Find where the given text appears and provide that cell's center as (x, y) coordinate. 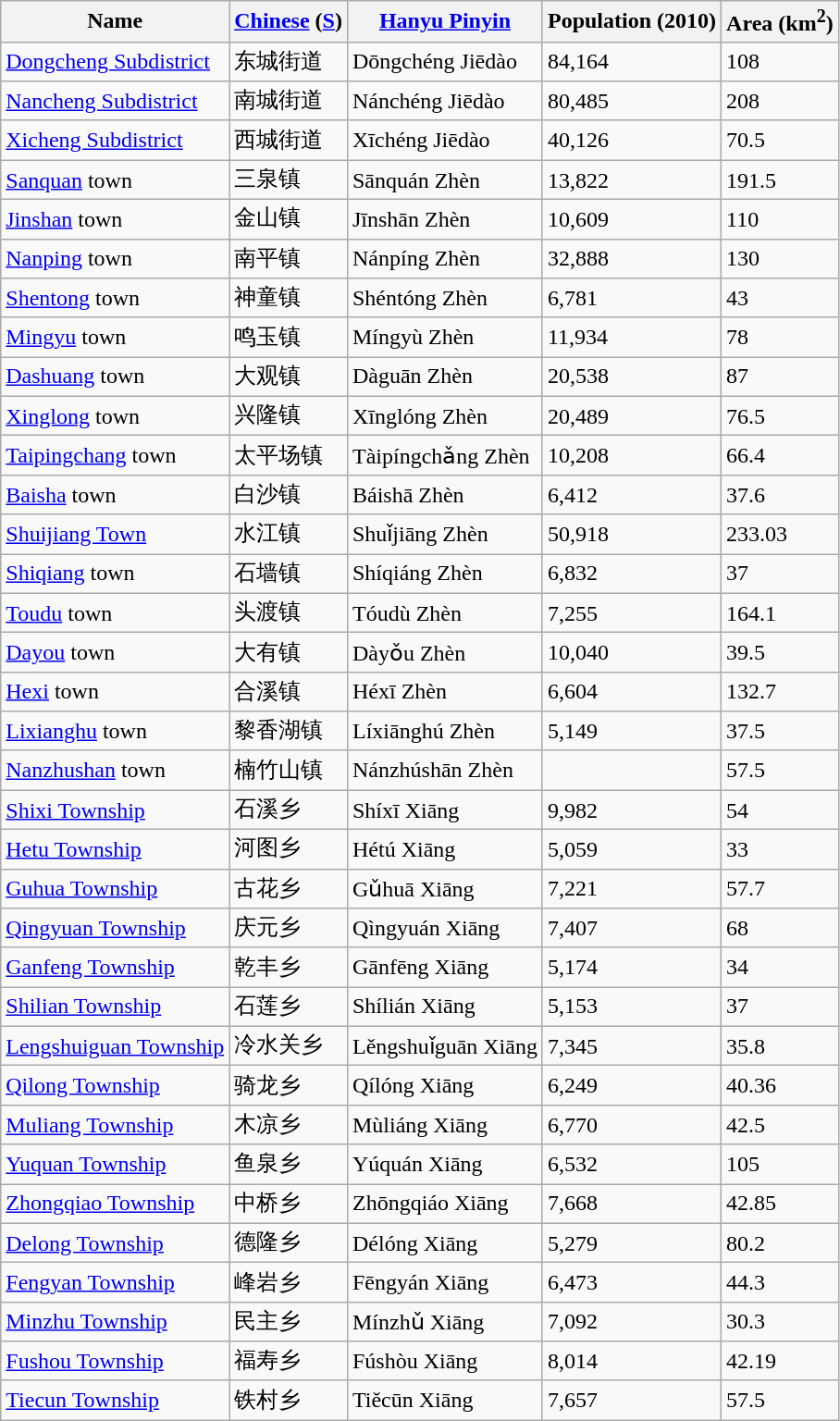
Fēngyán Xiāng (444, 1282)
Nanping town (115, 259)
5,153 (631, 1007)
Délóng Xiāng (444, 1243)
南平镇 (289, 259)
40,126 (631, 141)
河图乡 (289, 849)
42.5 (781, 1125)
164.1 (781, 612)
中桥乡 (289, 1205)
Chinese (S) (289, 22)
木凉乡 (289, 1125)
Nánchéng Jiēdào (444, 102)
110 (781, 220)
Xīnglóng Zhèn (444, 416)
Name (115, 22)
Tàipíngchǎng Zhèn (444, 455)
Shiqiang town (115, 574)
黎香湖镇 (289, 731)
105 (781, 1164)
Shuijiang Town (115, 535)
7,255 (631, 612)
石莲乡 (289, 1007)
Jinshan town (115, 220)
130 (781, 259)
6,532 (631, 1164)
Zhongqiao Township (115, 1205)
骑龙乡 (289, 1086)
Lixianghu town (115, 731)
7,668 (631, 1205)
87 (781, 377)
Shíxī Xiāng (444, 810)
Sānquán Zhèn (444, 179)
6,604 (631, 692)
楠竹山镇 (289, 770)
44.3 (781, 1282)
66.4 (781, 455)
南城街道 (289, 102)
Nánzhúshān Zhèn (444, 770)
7,092 (631, 1321)
合溪镇 (289, 692)
Tiěcūn Xiāng (444, 1401)
Population (2010) (631, 22)
20,538 (631, 377)
Tóudù Zhèn (444, 612)
金山镇 (289, 220)
37.5 (781, 731)
西城街道 (289, 141)
8,014 (631, 1362)
Qilong Township (115, 1086)
峰岩乡 (289, 1282)
神童镇 (289, 298)
三泉镇 (289, 179)
10,040 (631, 653)
Guhua Township (115, 888)
78 (781, 337)
石墙镇 (289, 574)
Nánpíng Zhèn (444, 259)
Yúquán Xiāng (444, 1164)
Tiecun Township (115, 1401)
Báishā Zhèn (444, 494)
40.36 (781, 1086)
108 (781, 61)
白沙镇 (289, 494)
Mínzhǔ Xiāng (444, 1321)
Shilian Township (115, 1007)
Dàyǒu Zhèn (444, 653)
34 (781, 968)
39.5 (781, 653)
太平场镇 (289, 455)
10,208 (631, 455)
Lengshuiguan Township (115, 1045)
Dōngchéng Jiēdào (444, 61)
5,174 (631, 968)
古花乡 (289, 888)
Fengyan Township (115, 1282)
Nancheng Subdistrict (115, 102)
Taipingchang town (115, 455)
水江镇 (289, 535)
Yuquan Township (115, 1164)
Hanyu Pinyin (444, 22)
Toudu town (115, 612)
Area (km2) (781, 22)
东城街道 (289, 61)
Hetu Township (115, 849)
Fushou Township (115, 1362)
6,781 (631, 298)
Ganfeng Township (115, 968)
5,279 (631, 1243)
大观镇 (289, 377)
Xicheng Subdistrict (115, 141)
42.19 (781, 1362)
冷水关乡 (289, 1045)
233.03 (781, 535)
33 (781, 849)
Lěngshuǐguān Xiāng (444, 1045)
68 (781, 929)
Jīnshān Zhèn (444, 220)
Xinglong town (115, 416)
80.2 (781, 1243)
Shílián Xiāng (444, 1007)
32,888 (631, 259)
Líxiānghú Zhèn (444, 731)
Shuǐjiāng Zhèn (444, 535)
208 (781, 102)
Zhōngqiáo Xiāng (444, 1205)
Shíqiáng Zhèn (444, 574)
35.8 (781, 1045)
德隆乡 (289, 1243)
7,657 (631, 1401)
Gānfēng Xiāng (444, 968)
70.5 (781, 141)
6,412 (631, 494)
Qingyuan Township (115, 929)
福寿乡 (289, 1362)
兴隆镇 (289, 416)
7,221 (631, 888)
9,982 (631, 810)
鱼泉乡 (289, 1164)
80,485 (631, 102)
Dayou town (115, 653)
42.85 (781, 1205)
76.5 (781, 416)
Qílóng Xiāng (444, 1086)
50,918 (631, 535)
民主乡 (289, 1321)
Nanzhushan town (115, 770)
Xīchéng Jiēdào (444, 141)
57.7 (781, 888)
Héxī Zhèn (444, 692)
Hexi town (115, 692)
7,345 (631, 1045)
20,489 (631, 416)
5,059 (631, 849)
84,164 (631, 61)
鸣玉镇 (289, 337)
54 (781, 810)
Hétú Xiāng (444, 849)
132.7 (781, 692)
Baisha town (115, 494)
Mùliáng Xiāng (444, 1125)
Qìngyuán Xiāng (444, 929)
Dàguān Zhèn (444, 377)
191.5 (781, 179)
Shixi Township (115, 810)
Dashuang town (115, 377)
铁村乡 (289, 1401)
头渡镇 (289, 612)
30.3 (781, 1321)
7,407 (631, 929)
Delong Township (115, 1243)
石溪乡 (289, 810)
6,832 (631, 574)
6,249 (631, 1086)
大有镇 (289, 653)
13,822 (631, 179)
11,934 (631, 337)
Fúshòu Xiāng (444, 1362)
43 (781, 298)
Muliang Township (115, 1125)
Shentong town (115, 298)
6,770 (631, 1125)
10,609 (631, 220)
庆元乡 (289, 929)
Minzhu Township (115, 1321)
Gǔhuā Xiāng (444, 888)
Shéntóng Zhèn (444, 298)
5,149 (631, 731)
6,473 (631, 1282)
Sanquan town (115, 179)
Míngyù Zhèn (444, 337)
Dongcheng Subdistrict (115, 61)
乾丰乡 (289, 968)
37.6 (781, 494)
Mingyu town (115, 337)
